Determine the [X, Y] coordinate at the center of the cell enclosing the given text.  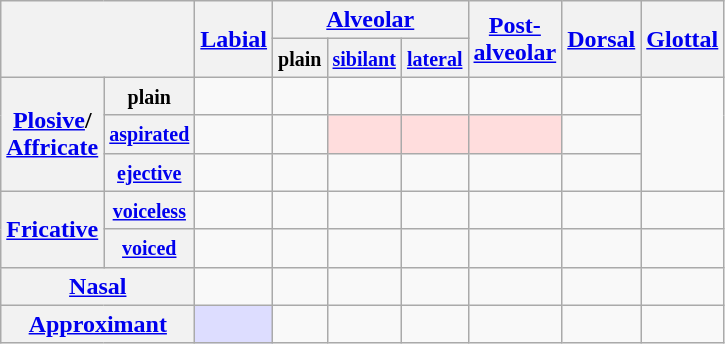
Fricative [52, 229]
lateral [434, 58]
Approximant [98, 324]
Post-alveolar [515, 39]
sibilant [364, 58]
Dorsal [602, 39]
voiceless [150, 210]
Labial [234, 39]
Nasal [98, 286]
voiced [150, 248]
Plosive/Affricate [52, 134]
Alveolar [370, 20]
ejective [150, 172]
Glottal [682, 39]
aspirated [150, 134]
